Return [X, Y] of the center of cell containing provided text 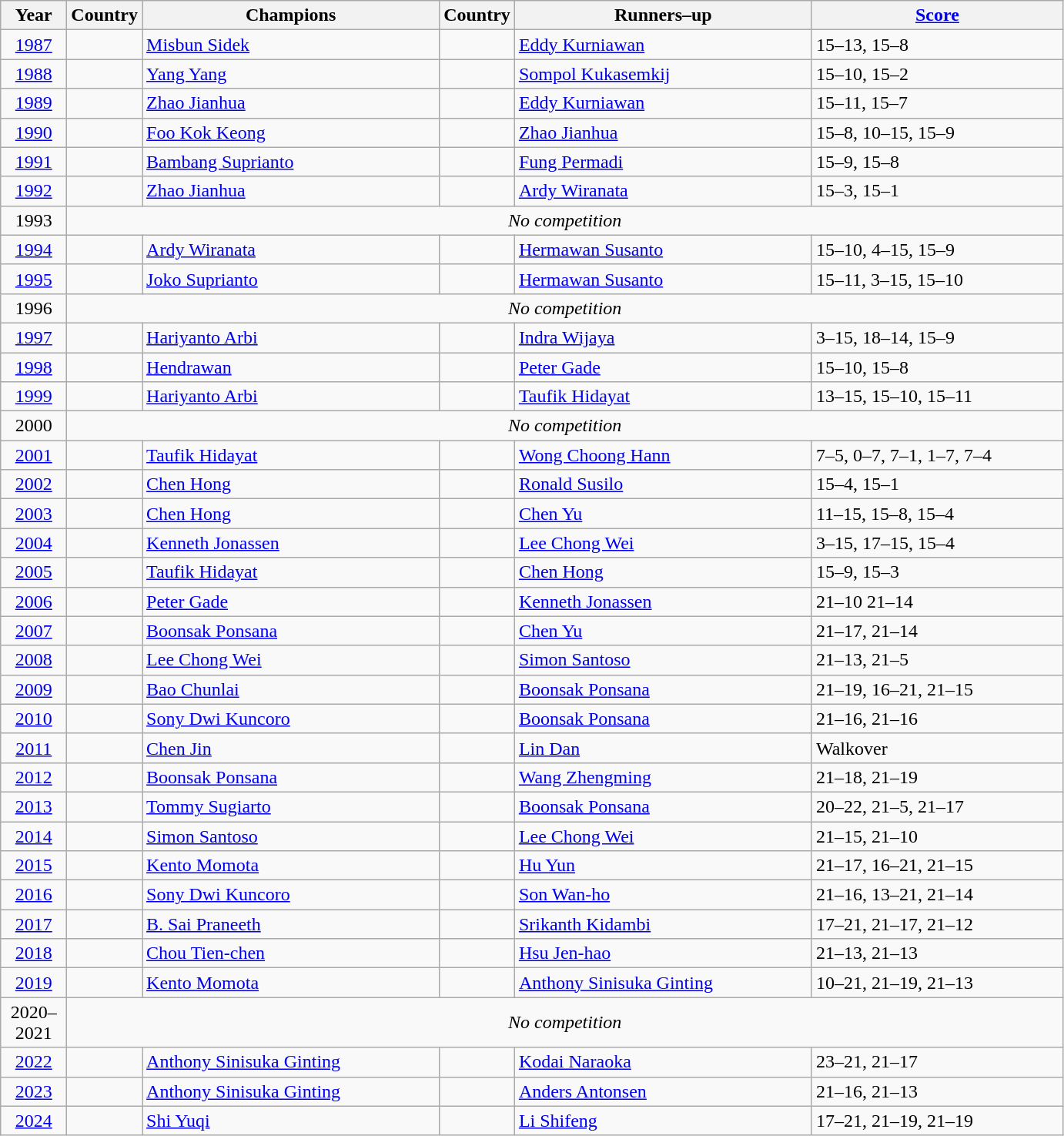
Bao Chunlai [291, 689]
21–13, 21–5 [937, 660]
20–22, 21–5, 21–17 [937, 806]
Srikanth Kidambi [663, 924]
B. Sai Praneeth [291, 924]
1987 [34, 45]
Year [34, 15]
Tommy Sugiarto [291, 806]
3–15, 18–14, 15–9 [937, 337]
15–11, 3–15, 15–10 [937, 279]
2012 [34, 777]
7–5, 0–7, 7–1, 1–7, 7–4 [937, 455]
2009 [34, 689]
2008 [34, 660]
17–21, 21–19, 21–19 [937, 1121]
21–18, 21–19 [937, 777]
11–15, 15–8, 15–4 [937, 514]
17–21, 21–17, 21–12 [937, 924]
15–9, 15–8 [937, 162]
2016 [34, 895]
Son Wan-ho [663, 895]
15–8, 10–15, 15–9 [937, 132]
15–11, 15–7 [937, 103]
Hsu Jen-hao [663, 953]
Anders Antonsen [663, 1091]
Chen Jin [291, 748]
1990 [34, 132]
Foo Kok Keong [291, 132]
15–4, 15–1 [937, 484]
2005 [34, 572]
21–17, 21–14 [937, 631]
Score [937, 15]
3–15, 17–15, 15–4 [937, 543]
Ronald Susilo [663, 484]
15–13, 15–8 [937, 45]
1997 [34, 337]
2011 [34, 748]
2004 [34, 543]
2019 [34, 983]
2024 [34, 1121]
2020–2021 [34, 1023]
2022 [34, 1062]
Yang Yang [291, 74]
Chou Tien-chen [291, 953]
Fung Permadi [663, 162]
21–13, 21–13 [937, 953]
21–17, 16–21, 21–15 [937, 866]
15–9, 15–3 [937, 572]
1992 [34, 191]
1994 [34, 250]
Wang Zhengming [663, 777]
15–10, 15–8 [937, 367]
21–19, 16–21, 21–15 [937, 689]
2000 [34, 426]
Champions [291, 15]
2001 [34, 455]
21–15, 21–10 [937, 836]
21–16, 21–13 [937, 1091]
10–21, 21–19, 21–13 [937, 983]
Joko Suprianto [291, 279]
2010 [34, 719]
2003 [34, 514]
Lin Dan [663, 748]
2015 [34, 866]
2014 [34, 836]
Hu Yun [663, 866]
1993 [34, 220]
Walkover [937, 748]
15–10, 15–2 [937, 74]
2006 [34, 602]
2007 [34, 631]
1989 [34, 103]
1999 [34, 397]
Shi Yuqi [291, 1121]
2023 [34, 1091]
1991 [34, 162]
23–21, 21–17 [937, 1062]
Indra Wijaya [663, 337]
13–15, 15–10, 15–11 [937, 397]
2018 [34, 953]
2013 [34, 806]
Sompol Kukasemkij [663, 74]
Bambang Suprianto [291, 162]
15–10, 4–15, 15–9 [937, 250]
1988 [34, 74]
21–16, 21–16 [937, 719]
Kodai Naraoka [663, 1062]
Runners–up [663, 15]
1996 [34, 308]
1998 [34, 367]
15–3, 15–1 [937, 191]
Hendrawan [291, 367]
21–16, 13–21, 21–14 [937, 895]
21–10 21–14 [937, 602]
2002 [34, 484]
Li Shifeng [663, 1121]
Misbun Sidek [291, 45]
1995 [34, 279]
2017 [34, 924]
Wong Choong Hann [663, 455]
